Capture the cell that displays the provided text and extract its (X, Y) central coordinate. 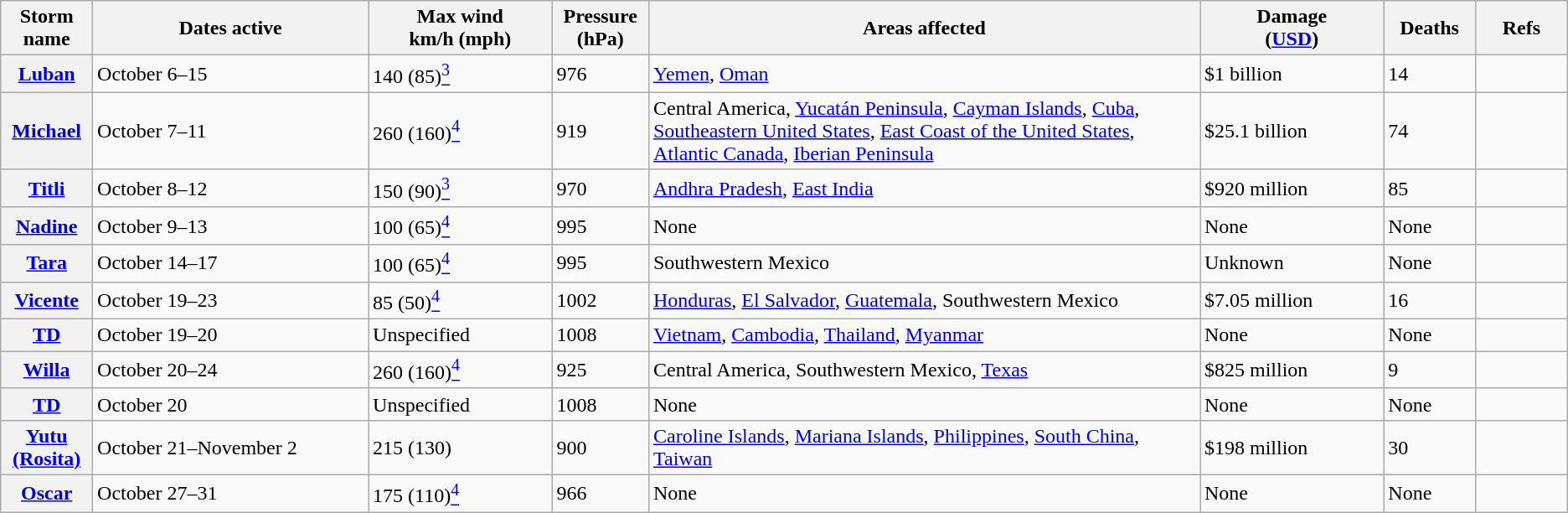
Storm name (47, 28)
$25.1 billion (1292, 131)
$825 million (1292, 370)
October 9–13 (231, 226)
970 (601, 188)
175 (110)4 (461, 493)
85 (1430, 188)
966 (601, 493)
30 (1430, 448)
Southwestern Mexico (924, 263)
Yemen, Oman (924, 74)
Tara (47, 263)
925 (601, 370)
74 (1430, 131)
Andhra Pradesh, East India (924, 188)
Nadine (47, 226)
October 20 (231, 404)
Pressure(hPa) (601, 28)
Vietnam, Cambodia, Thailand, Myanmar (924, 335)
Honduras, El Salvador, Guatemala, Southwestern Mexico (924, 300)
October 21–November 2 (231, 448)
1002 (601, 300)
85 (50)4 (461, 300)
Max windkm/h (mph) (461, 28)
Vicente (47, 300)
$198 million (1292, 448)
9 (1430, 370)
Titli (47, 188)
October 6–15 (231, 74)
Unknown (1292, 263)
16 (1430, 300)
140 (85)3 (461, 74)
215 (130) (461, 448)
976 (601, 74)
$7.05 million (1292, 300)
Deaths (1430, 28)
Oscar (47, 493)
$920 million (1292, 188)
Dates active (231, 28)
Damage(USD) (1292, 28)
October 27–31 (231, 493)
900 (601, 448)
October 14–17 (231, 263)
October 20–24 (231, 370)
14 (1430, 74)
Willa (47, 370)
Central America, Southwestern Mexico, Texas (924, 370)
October 19–20 (231, 335)
Yutu (Rosita) (47, 448)
$1 billion (1292, 74)
October 7–11 (231, 131)
Refs (1521, 28)
October 8–12 (231, 188)
Luban (47, 74)
919 (601, 131)
Caroline Islands, Mariana Islands, Philippines, South China, Taiwan (924, 448)
Michael (47, 131)
Areas affected (924, 28)
150 (90)3 (461, 188)
October 19–23 (231, 300)
